Extract the (x, y) coordinate from the center of the cell holding the provided text.  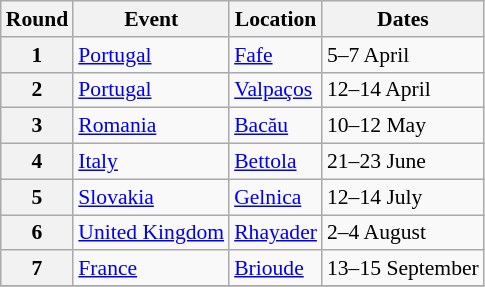
3 (38, 126)
6 (38, 233)
7 (38, 269)
Bacău (276, 126)
Round (38, 19)
10–12 May (403, 126)
5 (38, 197)
United Kingdom (151, 233)
Bettola (276, 162)
France (151, 269)
Romania (151, 126)
21–23 June (403, 162)
Rhayader (276, 233)
1 (38, 55)
2 (38, 90)
Italy (151, 162)
Location (276, 19)
Dates (403, 19)
5–7 April (403, 55)
4 (38, 162)
2–4 August (403, 233)
12–14 April (403, 90)
13–15 September (403, 269)
Slovakia (151, 197)
Fafe (276, 55)
Gelnica (276, 197)
Event (151, 19)
Brioude (276, 269)
12–14 July (403, 197)
Valpaços (276, 90)
